Output the [x, y] coordinate of the center of the cell containing the given text.  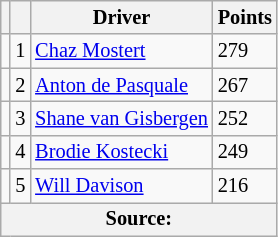
Anton de Pasquale [122, 85]
4 [20, 152]
Shane van Gisbergen [122, 118]
Brodie Kostecki [122, 152]
216 [245, 186]
Driver [122, 17]
249 [245, 152]
Chaz Mostert [122, 51]
3 [20, 118]
267 [245, 85]
5 [20, 186]
1 [20, 51]
2 [20, 85]
252 [245, 118]
Will Davison [122, 186]
Source: [139, 219]
Points [245, 17]
279 [245, 51]
